Find where the given text appears and provide that cell's center as [x, y] coordinate. 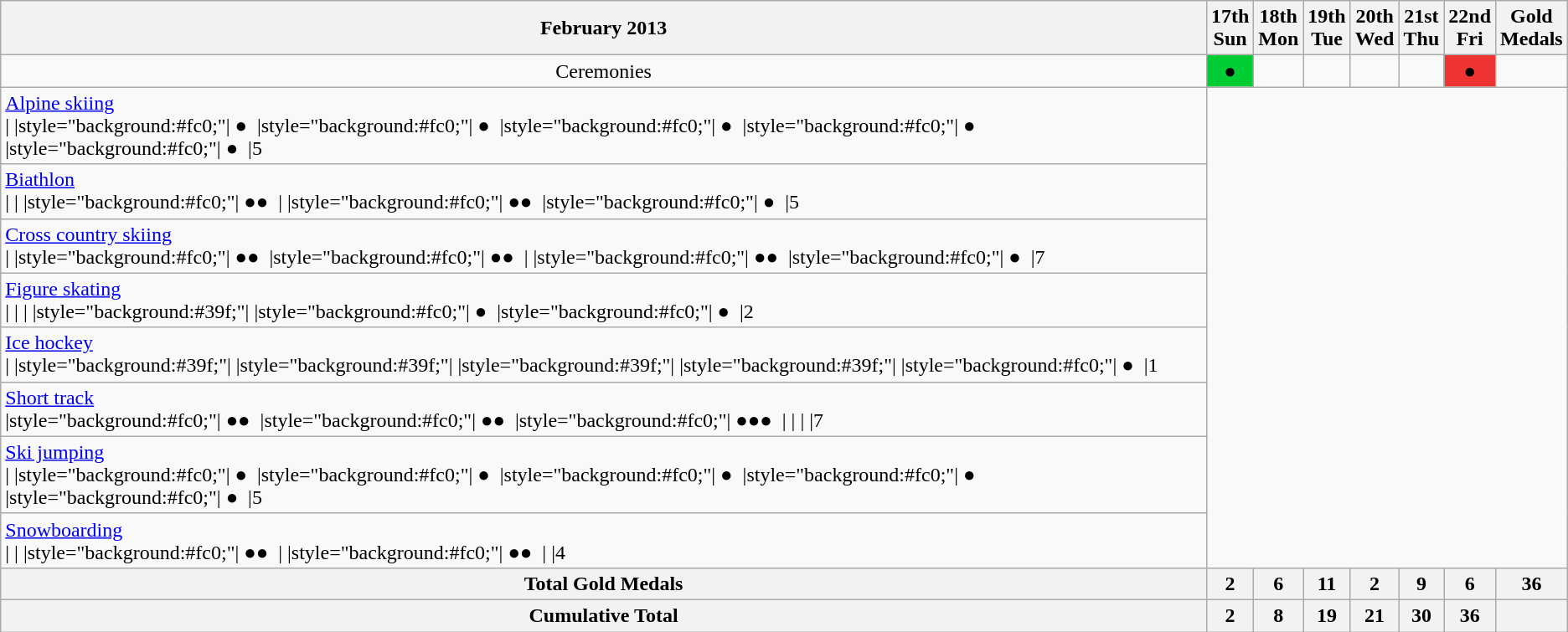
11 [1327, 583]
Biathlon| | |style="background:#fc0;"| ●● | |style="background:#fc0;"| ●● |style="background:#fc0;"| ● |5 [604, 191]
18thMon [1278, 28]
19thTue [1327, 28]
21stThu [1421, 28]
19 [1327, 615]
Figure skating| | | |style="background:#39f;"| |style="background:#fc0;"| ● |style="background:#fc0;"| ● |2 [604, 300]
22ndFri [1470, 28]
Ceremonies [604, 71]
Short track|style="background:#fc0;"| ●● |style="background:#fc0;"| ●● |style="background:#fc0;"| ●●● | | | |7 [604, 408]
21 [1375, 615]
GoldMedals [1532, 28]
8 [1278, 615]
Cross country skiing| |style="background:#fc0;"| ●● |style="background:#fc0;"| ●● | |style="background:#fc0;"| ●● |style="background:#fc0;"| ● |7 [604, 246]
Cumulative Total [604, 615]
Total Gold Medals [604, 583]
30 [1421, 615]
9 [1421, 583]
20thWed [1375, 28]
Snowboarding| | |style="background:#fc0;"| ●● | |style="background:#fc0;"| ●● | |4 [604, 541]
17thSun [1230, 28]
February 2013 [604, 28]
